Output the [x, y] coordinate of the center of the cell containing the given text.  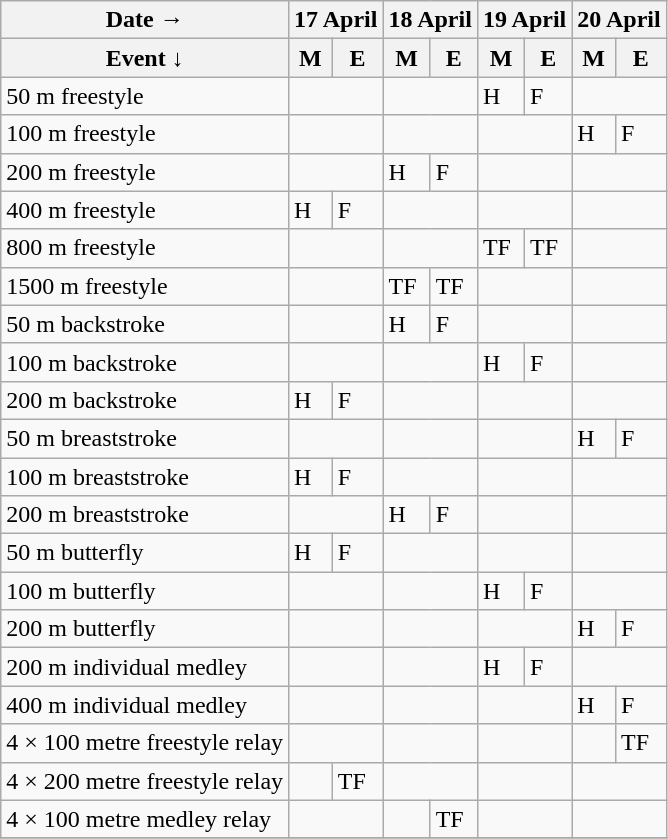
800 m freestyle [145, 248]
100 m breaststroke [145, 477]
50 m backstroke [145, 324]
50 m breaststroke [145, 438]
400 m individual medley [145, 705]
19 April [524, 20]
50 m butterfly [145, 553]
100 m freestyle [145, 134]
50 m freestyle [145, 96]
20 April [619, 20]
100 m butterfly [145, 591]
18 April [430, 20]
200 m freestyle [145, 172]
200 m breaststroke [145, 515]
Date → [145, 20]
1500 m freestyle [145, 286]
Event ↓ [145, 58]
200 m butterfly [145, 629]
4 × 100 metre freestyle relay [145, 743]
200 m individual medley [145, 667]
17 April [336, 20]
4 × 100 metre medley relay [145, 819]
400 m freestyle [145, 210]
200 m backstroke [145, 400]
100 m backstroke [145, 362]
4 × 200 metre freestyle relay [145, 781]
